Locate the cell with the specified text and output its (x, y) center coordinate. 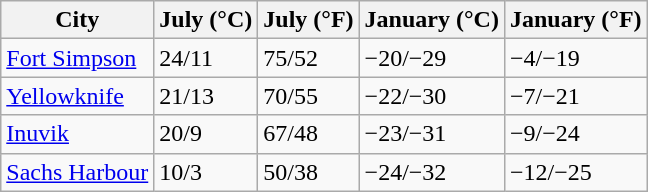
−23/−31 (432, 134)
21/13 (206, 96)
January (°F) (576, 20)
75/52 (308, 58)
−20/−29 (432, 58)
City (78, 20)
−9/−24 (576, 134)
−4/−19 (576, 58)
July (°C) (206, 20)
−7/−21 (576, 96)
−24/−32 (432, 172)
−22/−30 (432, 96)
July (°F) (308, 20)
10/3 (206, 172)
−12/−25 (576, 172)
20/9 (206, 134)
70/55 (308, 96)
67/48 (308, 134)
Sachs Harbour (78, 172)
Yellowknife (78, 96)
January (°C) (432, 20)
50/38 (308, 172)
Inuvik (78, 134)
24/11 (206, 58)
Fort Simpson (78, 58)
